Search for the cell housing the specified text and yield its [x, y] center coordinate. 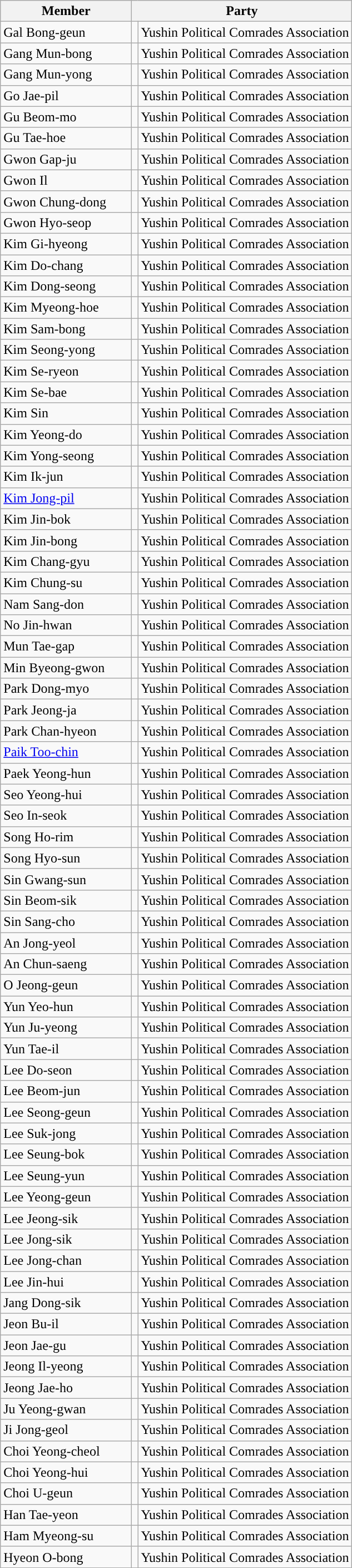
An Chun-saeng [66, 964]
Jang Dong-sik [66, 1303]
Party [242, 11]
Han Tae-yeon [66, 1515]
Kim Yong-seong [66, 456]
Gang Mun-yong [66, 75]
Choi U-geun [66, 1493]
Kim Chang-gyu [66, 561]
Kim Do-chang [66, 265]
No Jin-hwan [66, 625]
Yun Tae-il [66, 1049]
Kim Jong-pil [66, 498]
Gwon Chung-dong [66, 201]
Ji Jong-geol [66, 1430]
Song Ho-rim [66, 837]
Gwon Gap-ju [66, 159]
Ham Myeong-su [66, 1536]
Seo In-seok [66, 816]
Member [66, 11]
Hyeon O-bong [66, 1557]
Kim Sin [66, 413]
Lee Jeong-sik [66, 1218]
Sin Sang-cho [66, 921]
Song Hyo-sun [66, 858]
Kim Seong-yong [66, 350]
Kim Jin-bok [66, 519]
Yun Yeo-hun [66, 1007]
Kim Myeong-hoe [66, 308]
Lee Suk-jong [66, 1133]
Jeong Il-yeong [66, 1367]
Kim Se-bae [66, 392]
Sin Gwang-sun [66, 879]
Mun Tae-gap [66, 647]
Paik Too-chin [66, 752]
Lee Seung-yun [66, 1176]
Lee Jin-hui [66, 1281]
Park Chan-hyeon [66, 731]
Kim Dong-seong [66, 287]
Gang Mun-bong [66, 53]
Lee Seung-bok [66, 1155]
Choi Yeong-cheol [66, 1451]
Park Dong-myo [66, 689]
Kim Chung-su [66, 583]
Jeon Bu-il [66, 1324]
Lee Seong-geun [66, 1112]
Lee Jong-chan [66, 1260]
Gu Tae-hoe [66, 138]
Kim Sam-bong [66, 329]
Lee Beom-jun [66, 1091]
Kim Gi-hyeong [66, 244]
Lee Do-seon [66, 1070]
Lee Yeong-geun [66, 1197]
Kim Jin-bong [66, 540]
Gal Bong-geun [66, 32]
Go Jae-pil [66, 96]
Kim Se-ryeon [66, 371]
O Jeong-geun [66, 985]
Jeon Jae-gu [66, 1345]
Nam Sang-don [66, 604]
Gwon Hyo-seop [66, 223]
Sin Beom-sik [66, 900]
Paek Yeong-hun [66, 773]
Min Byeong-gwon [66, 668]
Kim Ik-jun [66, 477]
Ju Yeong-gwan [66, 1409]
Gu Beom-mo [66, 117]
Choi Yeong-hui [66, 1472]
Kim Yeong-do [66, 435]
Park Jeong-ja [66, 710]
Seo Yeong-hui [66, 795]
Gwon Il [66, 180]
Jeong Jae-ho [66, 1388]
Yun Ju-yeong [66, 1028]
An Jong-yeol [66, 943]
Lee Jong-sik [66, 1239]
